From the cell containing the given text, extract its center point as [X, Y] coordinate. 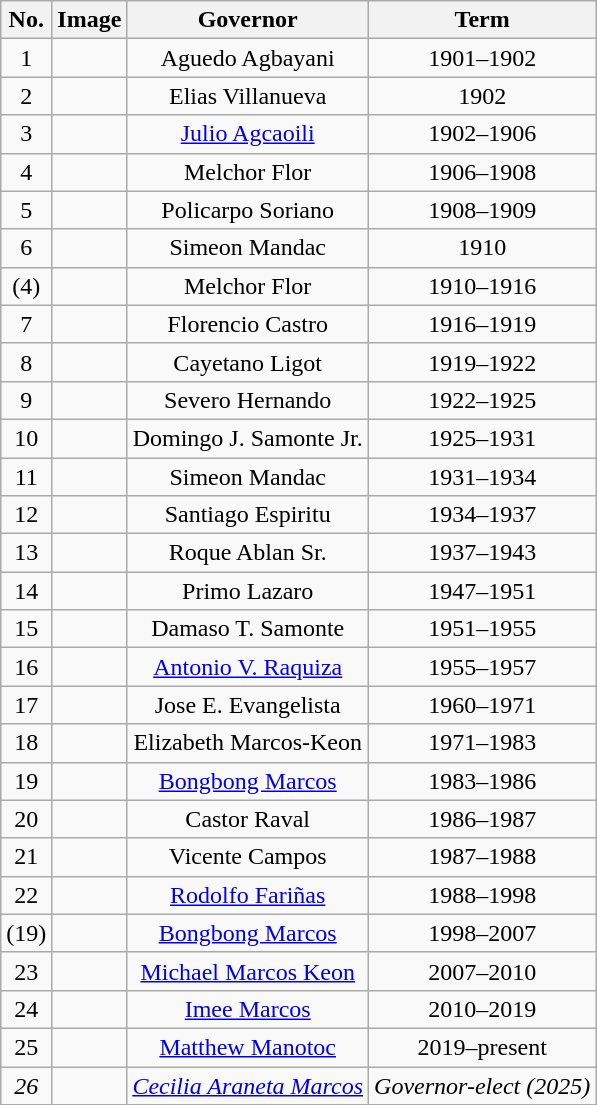
Domingo J. Samonte Jr. [248, 438]
1902–1906 [482, 134]
10 [26, 438]
1922–1925 [482, 400]
1955–1957 [482, 667]
Elias Villanueva [248, 96]
Policarpo Soriano [248, 210]
Cecilia Araneta Marcos [248, 1085]
2010–2019 [482, 1009]
Severo Hernando [248, 400]
No. [26, 20]
1906–1908 [482, 172]
1910 [482, 248]
Roque Ablan Sr. [248, 553]
17 [26, 705]
22 [26, 895]
1902 [482, 96]
Imee Marcos [248, 1009]
1951–1955 [482, 629]
2007–2010 [482, 971]
12 [26, 515]
Michael Marcos Keon [248, 971]
Governor-elect (2025) [482, 1085]
1947–1951 [482, 591]
11 [26, 477]
Antonio V. Raquiza [248, 667]
1987–1988 [482, 857]
(19) [26, 933]
Matthew Manotoc [248, 1047]
26 [26, 1085]
5 [26, 210]
18 [26, 743]
1986–1987 [482, 819]
9 [26, 400]
1931–1934 [482, 477]
Cayetano Ligot [248, 362]
Jose E. Evangelista [248, 705]
Aguedo Agbayani [248, 58]
Damaso T. Samonte [248, 629]
Rodolfo Fariñas [248, 895]
8 [26, 362]
2019–present [482, 1047]
6 [26, 248]
Primo Lazaro [248, 591]
23 [26, 971]
1 [26, 58]
Elizabeth Marcos-Keon [248, 743]
13 [26, 553]
14 [26, 591]
2 [26, 96]
Governor [248, 20]
(4) [26, 286]
1908–1909 [482, 210]
1971–1983 [482, 743]
Vicente Campos [248, 857]
1925–1931 [482, 438]
1937–1943 [482, 553]
24 [26, 1009]
Term [482, 20]
1910–1916 [482, 286]
Julio Agcaoili [248, 134]
7 [26, 324]
21 [26, 857]
Castor Raval [248, 819]
1960–1971 [482, 705]
16 [26, 667]
25 [26, 1047]
1916–1919 [482, 324]
Florencio Castro [248, 324]
20 [26, 819]
3 [26, 134]
19 [26, 781]
1988–1998 [482, 895]
Santiago Espiritu [248, 515]
1998–2007 [482, 933]
1934–1937 [482, 515]
1983–1986 [482, 781]
15 [26, 629]
1919–1922 [482, 362]
4 [26, 172]
Image [90, 20]
1901–1902 [482, 58]
